Output the [x, y] coordinate of the center of the cell containing the given text.  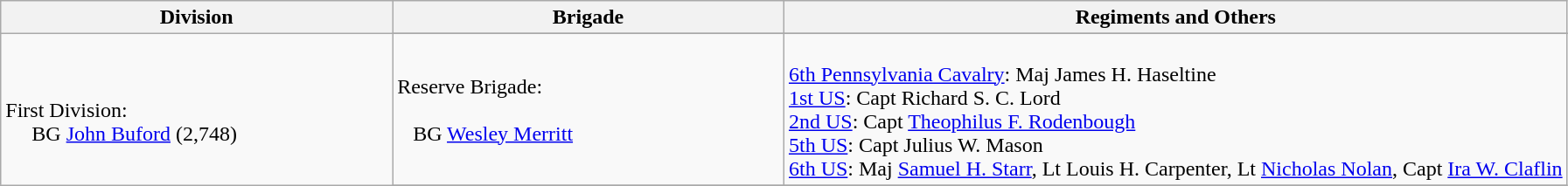
Division [197, 17]
First Division: BG John Buford (2,748) [197, 110]
Regiments and Others [1175, 17]
Reserve Brigade: BG Wesley Merritt [589, 110]
Brigade [589, 17]
